Detect which cell encompasses the target text, then output its [x, y] center coordinate. 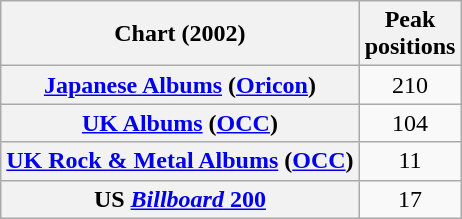
US Billboard 200 [180, 199]
Japanese Albums (Oricon) [180, 85]
Chart (2002) [180, 34]
UK Rock & Metal Albums (OCC) [180, 161]
210 [410, 85]
UK Albums (OCC) [180, 123]
17 [410, 199]
Peakpositions [410, 34]
104 [410, 123]
11 [410, 161]
